Determine the [x, y] coordinate at the center of the cell enclosing the given text.  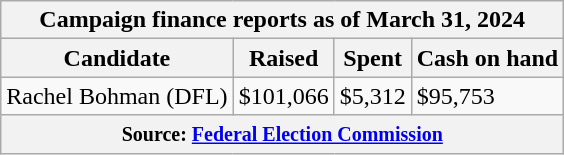
Raised [284, 58]
Campaign finance reports as of March 31, 2024 [282, 20]
Rachel Bohman (DFL) [117, 96]
$101,066 [284, 96]
Spent [372, 58]
$95,753 [487, 96]
$5,312 [372, 96]
Candidate [117, 58]
Cash on hand [487, 58]
Source: Federal Election Commission [282, 134]
